Return the [X, Y] coordinate for the center point of the cell that contains the specified text.  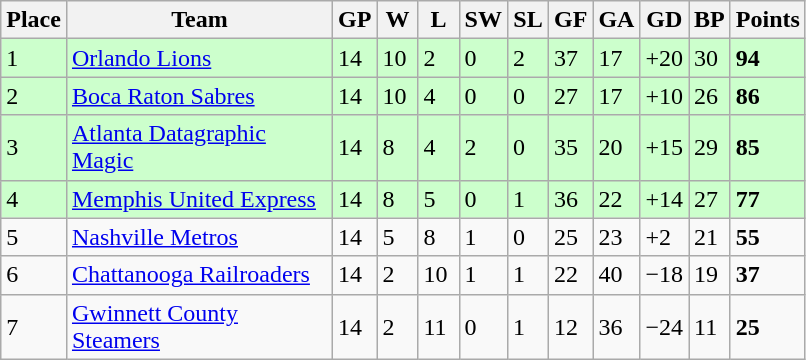
GD [664, 20]
Team [199, 20]
GP [355, 20]
−24 [664, 326]
−18 [664, 275]
21 [710, 237]
Points [768, 20]
BP [710, 20]
35 [571, 148]
L [438, 20]
+2 [664, 237]
Chattanooga Railroaders [199, 275]
29 [710, 148]
Memphis United Express [199, 199]
86 [768, 96]
+14 [664, 199]
Nashville Metros [199, 237]
12 [571, 326]
+10 [664, 96]
30 [710, 58]
Gwinnett County Steamers [199, 326]
40 [616, 275]
SW [483, 20]
23 [616, 237]
85 [768, 148]
+20 [664, 58]
7 [34, 326]
GF [571, 20]
19 [710, 275]
W [398, 20]
3 [34, 148]
26 [710, 96]
GA [616, 20]
6 [34, 275]
20 [616, 148]
Atlanta Datagraphic Magic [199, 148]
77 [768, 199]
+15 [664, 148]
Place [34, 20]
Orlando Lions [199, 58]
55 [768, 237]
Boca Raton Sabres [199, 96]
94 [768, 58]
SL [528, 20]
